Provide the (x, y) coordinate of the cell's center where the given text is located.  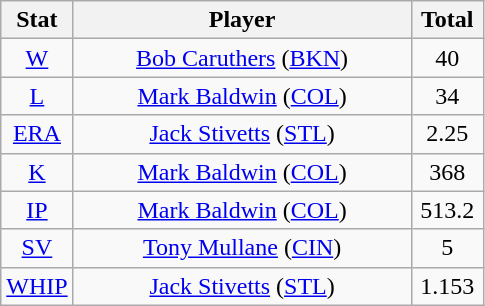
L (37, 96)
WHIP (37, 286)
513.2 (447, 210)
368 (447, 172)
Tony Mullane (CIN) (242, 248)
5 (447, 248)
Player (242, 20)
W (37, 58)
ERA (37, 134)
SV (37, 248)
40 (447, 58)
K (37, 172)
34 (447, 96)
IP (37, 210)
Bob Caruthers (BKN) (242, 58)
Stat (37, 20)
Total (447, 20)
2.25 (447, 134)
1.153 (447, 286)
